From the cell containing the given text, extract its center point as [x, y] coordinate. 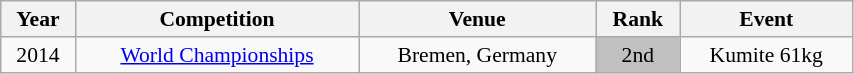
Kumite 61kg [766, 55]
Rank [638, 19]
2014 [38, 55]
Bremen, Germany [478, 55]
Year [38, 19]
World Championships [217, 55]
Event [766, 19]
2nd [638, 55]
Competition [217, 19]
Venue [478, 19]
